Return the (x, y) coordinate for the center point of the cell that contains the specified text.  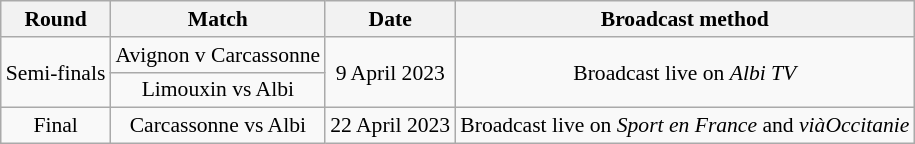
Broadcast live on Albi TV (684, 72)
9 April 2023 (390, 72)
Broadcast method (684, 19)
Final (56, 126)
Avignon v Carcassonne (218, 55)
Broadcast live on Sport en France and viàOccitanie (684, 126)
Semi-finals (56, 72)
Match (218, 19)
Round (56, 19)
Date (390, 19)
Limouxin vs Albi (218, 90)
Carcassonne vs Albi (218, 126)
22 April 2023 (390, 126)
